Output the (X, Y) coordinate of the center of the cell containing the given text.  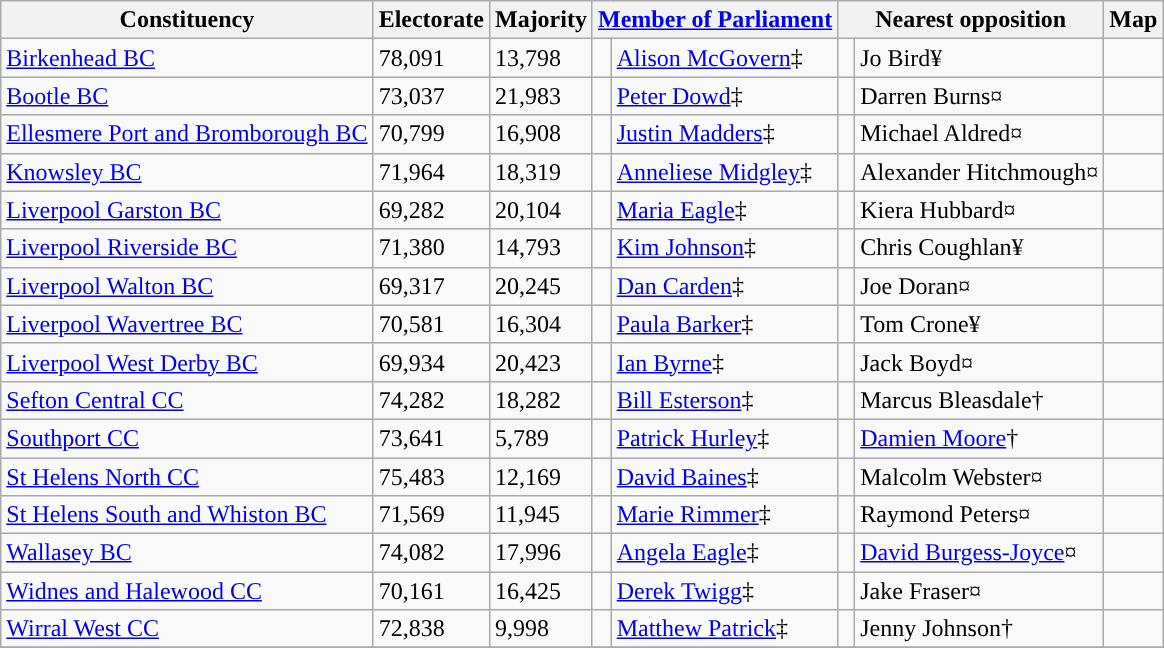
74,282 (431, 400)
Jack Boyd¤ (980, 362)
74,082 (431, 553)
St Helens South and Whiston BC (187, 515)
Wirral West CC (187, 629)
73,641 (431, 438)
13,798 (540, 58)
Kiera Hubbard¤ (980, 210)
Matthew Patrick‡ (724, 629)
69,317 (431, 286)
20,245 (540, 286)
Anneliese Midgley‡ (724, 172)
Marcus Bleasdale† (980, 400)
9,998 (540, 629)
Liverpool Garston BC (187, 210)
Birkenhead BC (187, 58)
70,581 (431, 324)
Jenny Johnson† (980, 629)
Michael Aldred¤ (980, 134)
14,793 (540, 248)
70,161 (431, 591)
Liverpool West Derby BC (187, 362)
Liverpool Riverside BC (187, 248)
Majority (540, 20)
Malcolm Webster¤ (980, 477)
18,319 (540, 172)
Maria Eagle‡ (724, 210)
71,964 (431, 172)
Darren Burns¤ (980, 96)
Southport CC (187, 438)
St Helens North CC (187, 477)
Constituency (187, 20)
72,838 (431, 629)
Jo Bird¥ (980, 58)
69,282 (431, 210)
21,983 (540, 96)
Chris Coughlan¥ (980, 248)
16,425 (540, 591)
Dan Carden‡ (724, 286)
Derek Twigg‡ (724, 591)
Tom Crone¥ (980, 324)
18,282 (540, 400)
Jake Fraser¤ (980, 591)
Angela Eagle‡ (724, 553)
17,996 (540, 553)
Joe Doran¤ (980, 286)
16,908 (540, 134)
20,423 (540, 362)
Raymond Peters¤ (980, 515)
Damien Moore† (980, 438)
Liverpool Walton BC (187, 286)
Wallasey BC (187, 553)
78,091 (431, 58)
Paula Barker‡ (724, 324)
20,104 (540, 210)
69,934 (431, 362)
Electorate (431, 20)
Peter Dowd‡ (724, 96)
Map (1134, 20)
Patrick Hurley‡ (724, 438)
Justin Madders‡ (724, 134)
Bill Esterson‡ (724, 400)
Marie Rimmer‡ (724, 515)
11,945 (540, 515)
71,569 (431, 515)
Alison McGovern‡ (724, 58)
Member of Parliament (714, 20)
71,380 (431, 248)
Ellesmere Port and Bromborough BC (187, 134)
Liverpool Wavertree BC (187, 324)
David Baines‡ (724, 477)
David Burgess-Joyce¤ (980, 553)
12,169 (540, 477)
Sefton Central CC (187, 400)
16,304 (540, 324)
Ian Byrne‡ (724, 362)
75,483 (431, 477)
Widnes and Halewood CC (187, 591)
5,789 (540, 438)
Bootle BC (187, 96)
Alexander Hitchmough¤ (980, 172)
Nearest opposition (971, 20)
73,037 (431, 96)
Knowsley BC (187, 172)
Kim Johnson‡ (724, 248)
70,799 (431, 134)
